Output the (X, Y) coordinate of the center of the cell containing the given text.  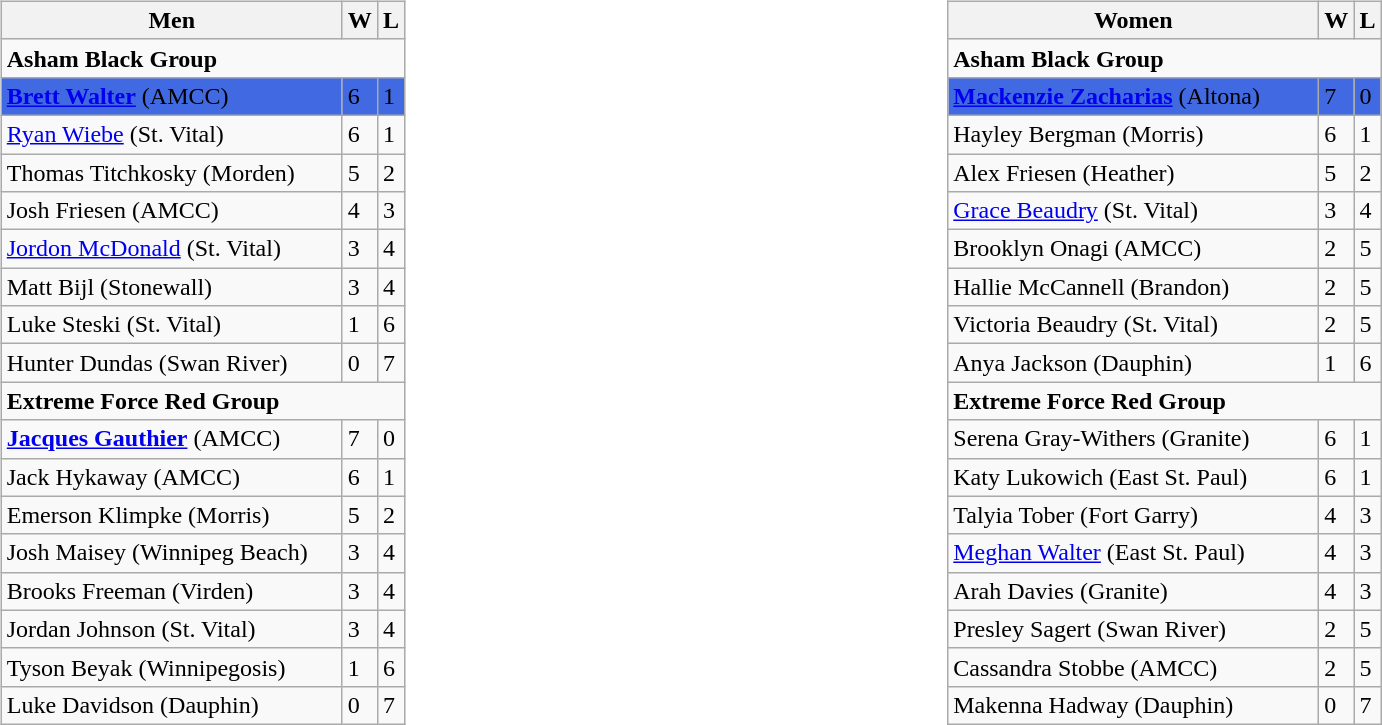
Presley Sagert (Swan River) (1134, 629)
Luke Davidson (Dauphin) (172, 705)
Hayley Bergman (Morris) (1134, 134)
Victoria Beaudry (St. Vital) (1134, 325)
Talyia Tober (Fort Garry) (1134, 515)
Brooklyn Onagi (AMCC) (1134, 249)
Women (1134, 20)
Arah Davies (Granite) (1134, 591)
Hallie McCannell (Brandon) (1134, 287)
Emerson Klimpke (Morris) (172, 515)
Meghan Walter (East St. Paul) (1134, 553)
Brooks Freeman (Virden) (172, 591)
Mackenzie Zacharias (Altona) (1134, 96)
Grace Beaudry (St. Vital) (1134, 211)
Cassandra Stobbe (AMCC) (1134, 667)
Jordan Johnson (St. Vital) (172, 629)
Brett Walter (AMCC) (172, 96)
Men (172, 20)
Jordon McDonald (St. Vital) (172, 249)
Makenna Hadway (Dauphin) (1134, 705)
Matt Bijl (Stonewall) (172, 287)
Josh Friesen (AMCC) (172, 211)
Josh Maisey (Winnipeg Beach) (172, 553)
Thomas Titchkosky (Morden) (172, 173)
Ryan Wiebe (St. Vital) (172, 134)
Tyson Beyak (Winnipegosis) (172, 667)
Hunter Dundas (Swan River) (172, 363)
Luke Steski (St. Vital) (172, 325)
Serena Gray-Withers (Granite) (1134, 439)
Anya Jackson (Dauphin) (1134, 363)
Alex Friesen (Heather) (1134, 173)
Jacques Gauthier (AMCC) (172, 439)
Katy Lukowich (East St. Paul) (1134, 477)
Jack Hykaway (AMCC) (172, 477)
